Find where the given text appears and provide that cell's center as (x, y) coordinate. 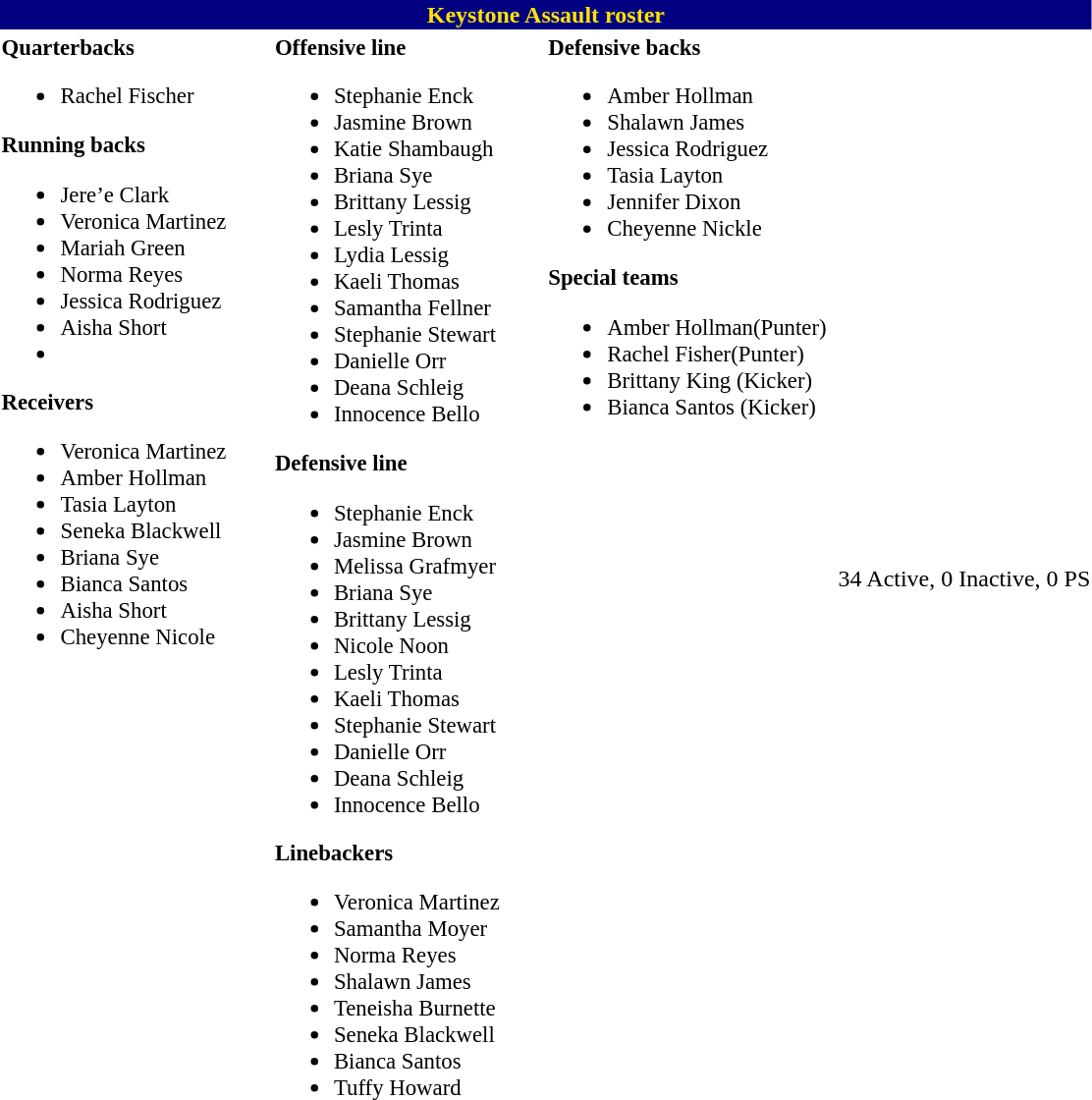
Keystone Assault roster (546, 15)
